Return the (x, y) coordinate for the center point of the cell that contains the specified text.  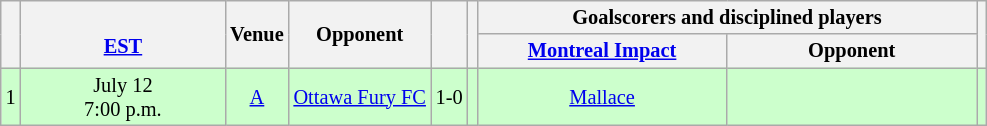
Venue (256, 34)
July 127:00 p.m. (124, 97)
1 (11, 97)
Goalscorers and disciplined players (726, 17)
A (256, 97)
Ottawa Fury FC (360, 97)
Montreal Impact (602, 51)
EST (124, 34)
1-0 (450, 97)
Mallace (602, 97)
